Output the (x, y) coordinate of the center of the cell containing the given text.  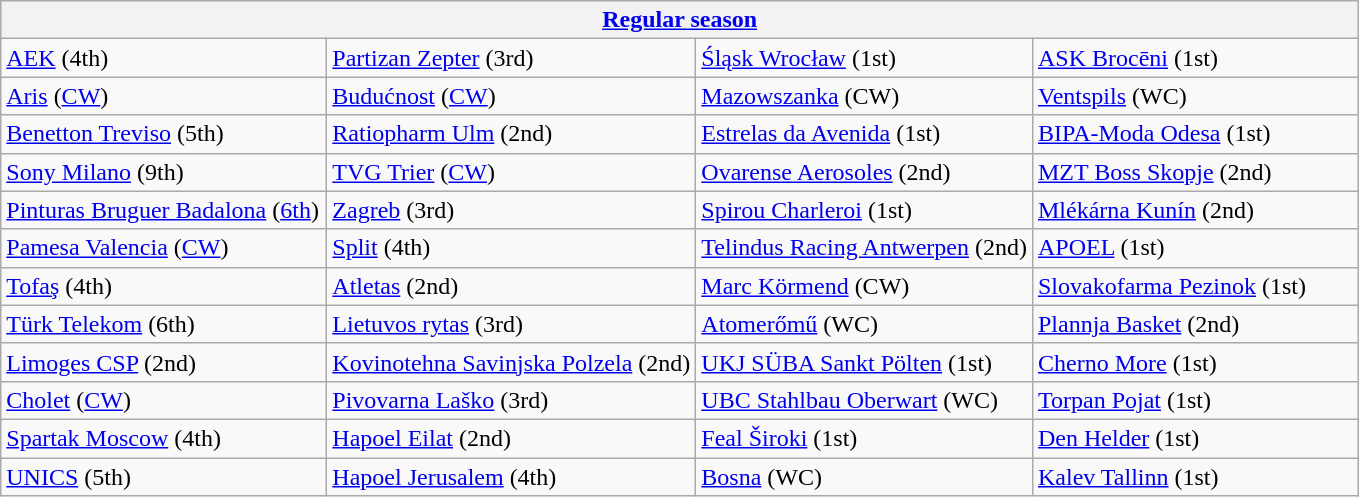
Partizan Zepter (3rd) (512, 58)
Pamesa Valencia (CW) (164, 248)
Zagreb (3rd) (512, 210)
Cholet (CW) (164, 400)
Tofaş (4th) (164, 286)
Kalev Tallinn (1st) (1195, 477)
AEK (4th) (164, 58)
BIPA-Moda Odesa (1st) (1195, 134)
Feal Široki (1st) (864, 438)
Kovinotehna Savinjska Polzela (2nd) (512, 362)
Ovarense Aerosoles (2nd) (864, 172)
Spartak Moscow (4th) (164, 438)
Mazowszanka (CW) (864, 96)
Mlékárna Kunín (2nd) (1195, 210)
Atomerőmű (WC) (864, 324)
UKJ SÜBA Sankt Pölten (1st) (864, 362)
Slovakofarma Pezinok (1st) (1195, 286)
Estrelas da Avenida (1st) (864, 134)
Lietuvos rytas (3rd) (512, 324)
Plannja Basket (2nd) (1195, 324)
Limoges CSP (2nd) (164, 362)
Ventspils (WC) (1195, 96)
Telindus Racing Antwerpen (2nd) (864, 248)
UBC Stahlbau Oberwart (WC) (864, 400)
Budućnost (CW) (512, 96)
TVG Trier (CW) (512, 172)
Cherno More (1st) (1195, 362)
Pinturas Bruguer Badalona (6th) (164, 210)
Pivovarna Laško (3rd) (512, 400)
Sony Milano (9th) (164, 172)
Regular season (680, 20)
Atletas (2nd) (512, 286)
Bosna (WC) (864, 477)
Ratiopharm Ulm (2nd) (512, 134)
UNICS (5th) (164, 477)
Marc Körmend (CW) (864, 286)
APOEL (1st) (1195, 248)
Śląsk Wrocław (1st) (864, 58)
Benetton Treviso (5th) (164, 134)
ASK Brocēni (1st) (1195, 58)
Türk Telekom (6th) (164, 324)
MZT Boss Skopje (2nd) (1195, 172)
Hapoel Jerusalem (4th) (512, 477)
Torpan Pojat (1st) (1195, 400)
Aris (CW) (164, 96)
Spirou Charleroi (1st) (864, 210)
Split (4th) (512, 248)
Hapoel Eilat (2nd) (512, 438)
Den Helder (1st) (1195, 438)
